Scan for the cell matching the given text and deliver its [X, Y] coordinate at center. 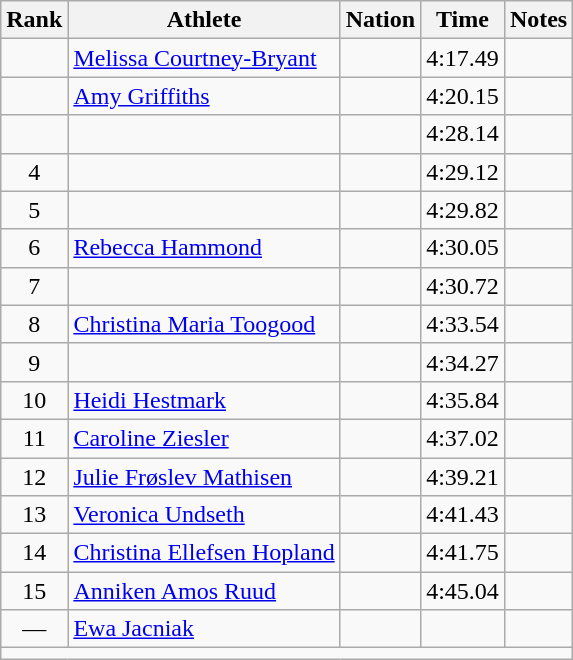
4:17.49 [463, 58]
— [34, 629]
Rank [34, 20]
4:41.75 [463, 553]
4:20.15 [463, 96]
9 [34, 362]
4:35.84 [463, 400]
4:30.05 [463, 248]
4:39.21 [463, 477]
13 [34, 515]
10 [34, 400]
4 [34, 172]
Julie Frøslev Mathisen [204, 477]
4:30.72 [463, 286]
Athlete [204, 20]
Christina Maria Toogood [204, 324]
Rebecca Hammond [204, 248]
Anniken Amos Ruud [204, 591]
Melissa Courtney-Bryant [204, 58]
Amy Griffiths [204, 96]
4:34.27 [463, 362]
15 [34, 591]
4:45.04 [463, 591]
Notes [538, 20]
4:33.54 [463, 324]
4:29.12 [463, 172]
14 [34, 553]
Veronica Undseth [204, 515]
5 [34, 210]
7 [34, 286]
8 [34, 324]
Ewa Jacniak [204, 629]
4:28.14 [463, 134]
4:41.43 [463, 515]
Nation [380, 20]
Time [463, 20]
4:29.82 [463, 210]
11 [34, 438]
6 [34, 248]
Heidi Hestmark [204, 400]
12 [34, 477]
4:37.02 [463, 438]
Christina Ellefsen Hopland [204, 553]
Caroline Ziesler [204, 438]
